Search for the cell housing the specified text and yield its [X, Y] center coordinate. 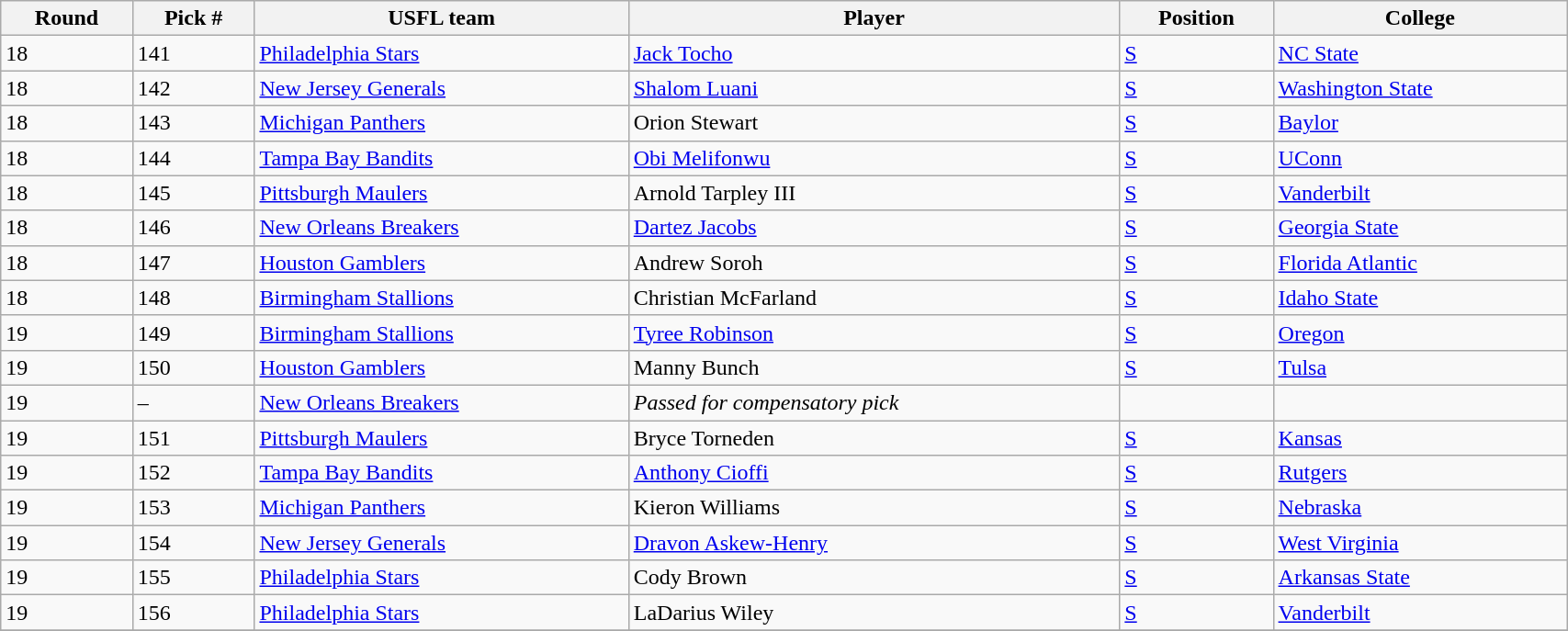
Oregon [1420, 332]
Arnold Tarpley III [874, 193]
156 [193, 613]
USFL team [441, 18]
Round [66, 18]
Florida Atlantic [1420, 263]
Rutgers [1420, 473]
West Virginia [1420, 543]
154 [193, 543]
Bryce Torneden [874, 438]
Anthony Cioffi [874, 473]
151 [193, 438]
Position [1196, 18]
141 [193, 53]
152 [193, 473]
Christian McFarland [874, 298]
Arkansas State [1420, 578]
153 [193, 508]
Tulsa [1420, 367]
– [193, 402]
143 [193, 123]
149 [193, 332]
155 [193, 578]
142 [193, 88]
Dartez Jacobs [874, 228]
Kieron Williams [874, 508]
Pick # [193, 18]
NC State [1420, 53]
150 [193, 367]
Nebraska [1420, 508]
Shalom Luani [874, 88]
Georgia State [1420, 228]
146 [193, 228]
Tyree Robinson [874, 332]
Cody Brown [874, 578]
Obi Melifonwu [874, 158]
147 [193, 263]
LaDarius Wiley [874, 613]
College [1420, 18]
Jack Tocho [874, 53]
Player [874, 18]
145 [193, 193]
Washington State [1420, 88]
Passed for compensatory pick [874, 402]
Dravon Askew-Henry [874, 543]
Andrew Soroh [874, 263]
144 [193, 158]
Manny Bunch [874, 367]
Idaho State [1420, 298]
Baylor [1420, 123]
148 [193, 298]
Orion Stewart [874, 123]
Kansas [1420, 438]
UConn [1420, 158]
